Extract the [x, y] coordinate from the center of the cell holding the provided text.  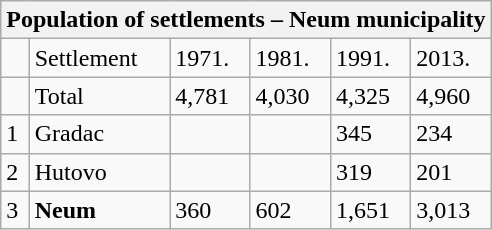
1 [15, 134]
Settlement [99, 58]
Hutovo [99, 172]
1981. [290, 58]
3,013 [451, 210]
Population of settlements – Neum municipality [246, 20]
2 [15, 172]
Neum [99, 210]
201 [451, 172]
319 [370, 172]
1971. [210, 58]
234 [451, 134]
3 [15, 210]
360 [210, 210]
Gradac [99, 134]
4,030 [290, 96]
602 [290, 210]
1,651 [370, 210]
345 [370, 134]
4,325 [370, 96]
4,781 [210, 96]
4,960 [451, 96]
2013. [451, 58]
1991. [370, 58]
Total [99, 96]
